Find where the given text appears and provide that cell's center as [X, Y] coordinate. 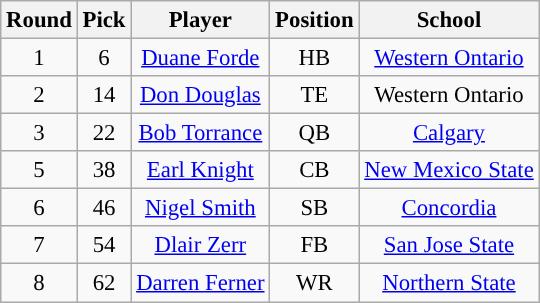
Dlair Zerr [200, 245]
2 [39, 95]
Duane Forde [200, 58]
5 [39, 170]
SB [314, 208]
62 [104, 283]
San Jose State [449, 245]
School [449, 20]
Round [39, 20]
Earl Knight [200, 170]
New Mexico State [449, 170]
Bob Torrance [200, 133]
7 [39, 245]
Pick [104, 20]
Concordia [449, 208]
14 [104, 95]
38 [104, 170]
Calgary [449, 133]
54 [104, 245]
Northern State [449, 283]
8 [39, 283]
WR [314, 283]
Darren Ferner [200, 283]
CB [314, 170]
Don Douglas [200, 95]
46 [104, 208]
Nigel Smith [200, 208]
HB [314, 58]
QB [314, 133]
1 [39, 58]
Position [314, 20]
22 [104, 133]
TE [314, 95]
3 [39, 133]
FB [314, 245]
Player [200, 20]
